Find where the given text appears and provide that cell's center as (X, Y) coordinate. 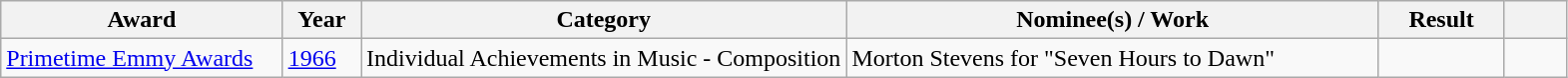
Primetime Emmy Awards (142, 58)
1966 (321, 58)
Category (604, 20)
Year (321, 20)
Morton Stevens for "Seven Hours to Dawn" (1112, 58)
Result (1441, 20)
Nominee(s) / Work (1112, 20)
Individual Achievements in Music - Composition (604, 58)
Award (142, 20)
